Provide the [X, Y] coordinate of the cell's center where the given text is located.  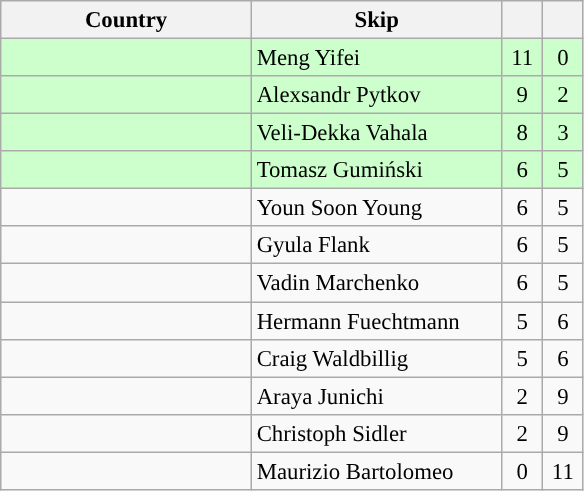
Alexsandr Pytkov [376, 95]
Craig Waldbillig [376, 358]
Country [126, 20]
Skip [376, 20]
Christoph Sidler [376, 433]
Youn Soon Young [376, 208]
Maurizio Bartolomeo [376, 471]
Vadin Marchenko [376, 283]
Veli-Dekka Vahala [376, 133]
Araya Junichi [376, 396]
Meng Yifei [376, 58]
Tomasz Gumiński [376, 170]
8 [522, 133]
Gyula Flank [376, 245]
3 [564, 133]
Hermann Fuechtmann [376, 321]
